Pinpoint the cell where the given text exists, returning its (x, y) midpoint coordinate. 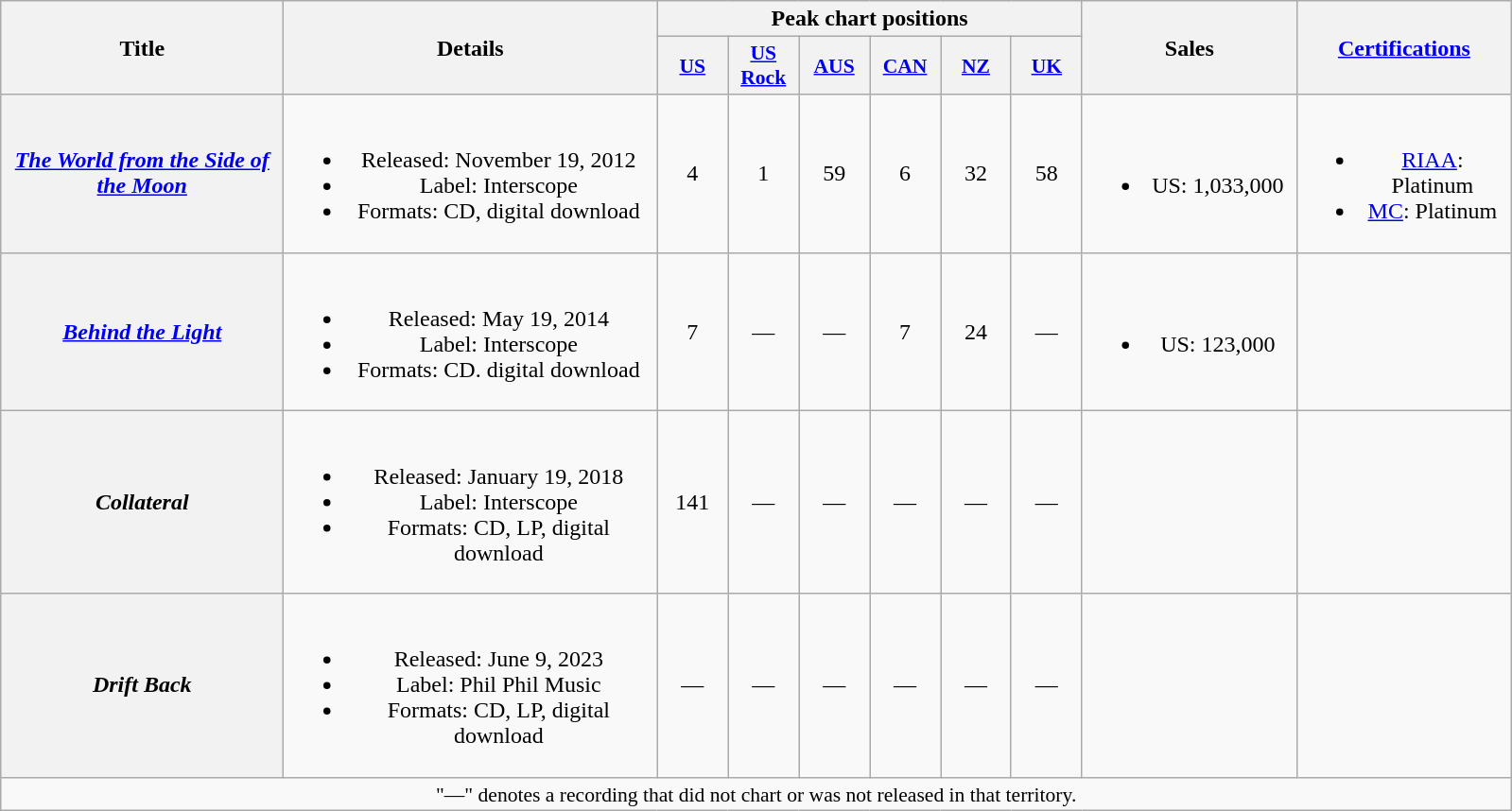
58 (1046, 174)
Details (471, 47)
Behind the Light (142, 331)
1 (764, 174)
US (692, 66)
Released: May 19, 2014Label: InterscopeFormats: CD. digital download (471, 331)
The World from the Side of the Moon (142, 174)
Released: November 19, 2012Label: InterscopeFormats: CD, digital download (471, 174)
UK (1046, 66)
59 (834, 174)
32 (976, 174)
US: 1,033,000 (1190, 174)
141 (692, 502)
Collateral (142, 502)
AUS (834, 66)
US: 123,000 (1190, 331)
6 (906, 174)
Released: January 19, 2018Label: InterscopeFormats: CD, LP, digital download (471, 502)
CAN (906, 66)
Certifications (1403, 47)
RIAA: PlatinumMC: Platinum (1403, 174)
"—" denotes a recording that did not chart or was not released in that territory. (756, 794)
Title (142, 47)
NZ (976, 66)
4 (692, 174)
Drift Back (142, 685)
Peak chart positions (870, 19)
US Rock (764, 66)
Sales (1190, 47)
24 (976, 331)
Released: June 9, 2023Label: Phil Phil MusicFormats: CD, LP, digital download (471, 685)
